From the cell containing the given text, extract its center point as (X, Y) coordinate. 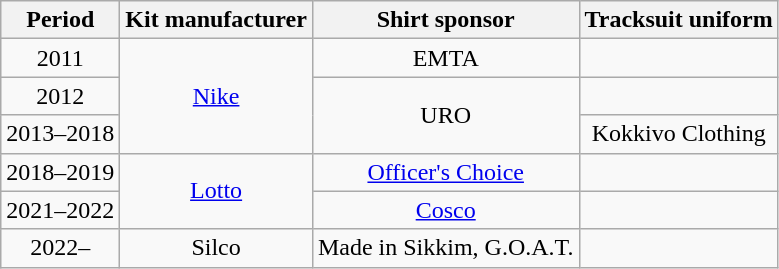
Period (60, 20)
2011 (60, 58)
2021–2022 (60, 210)
2013–2018 (60, 134)
2012 (60, 96)
2018–2019 (60, 172)
Kokkivo Clothing (678, 134)
Shirt sponsor (446, 20)
2022– (60, 248)
Nike (216, 96)
URO (446, 115)
Officer's Choice (446, 172)
Kit manufacturer (216, 20)
Tracksuit uniform (678, 20)
Silco (216, 248)
Made in Sikkim, G.O.A.T. (446, 248)
Lotto (216, 191)
EMTA (446, 58)
Cosco (446, 210)
